Search for the cell housing the specified text and yield its (x, y) center coordinate. 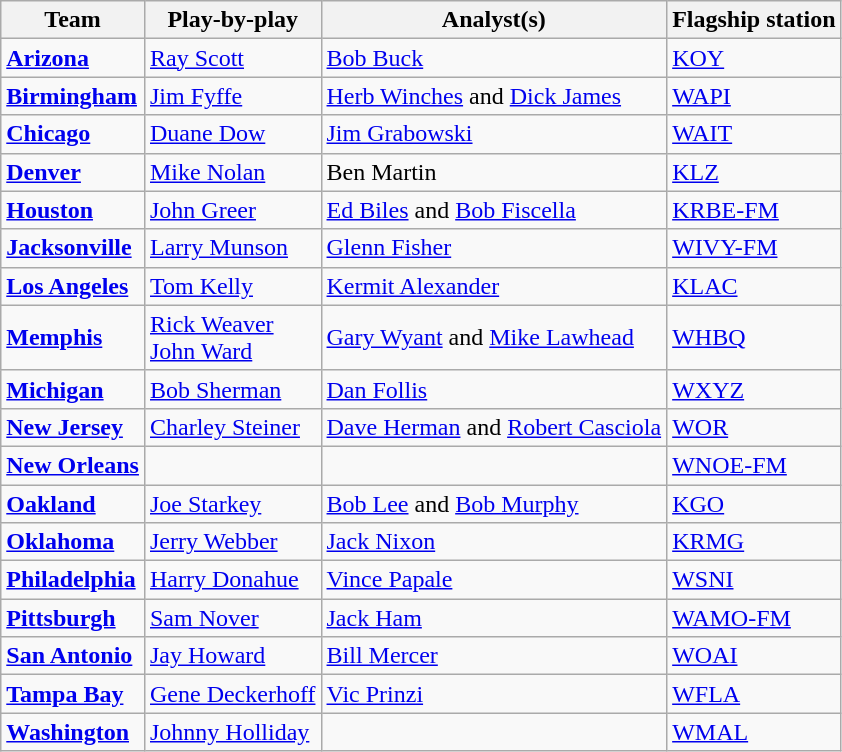
Dan Follis (494, 389)
WOR (754, 427)
Ben Martin (494, 172)
KRBE-FM (754, 210)
Rick WeaverJohn Ward (232, 338)
Oklahoma (73, 542)
Glenn Fisher (494, 248)
Oakland (73, 503)
Los Angeles (73, 286)
Memphis (73, 338)
WXYZ (754, 389)
WFLA (754, 694)
San Antonio (73, 656)
Houston (73, 210)
WOAI (754, 656)
New Jersey (73, 427)
Harry Donahue (232, 580)
Flagship station (754, 20)
Gary Wyant and Mike Lawhead (494, 338)
Jack Nixon (494, 542)
Ed Biles and Bob Fiscella (494, 210)
Michigan (73, 389)
KLAC (754, 286)
Jacksonville (73, 248)
Denver (73, 172)
Vic Prinzi (494, 694)
Analyst(s) (494, 20)
WHBQ (754, 338)
Birmingham (73, 96)
KGO (754, 503)
Chicago (73, 134)
Bob Sherman (232, 389)
Herb Winches and Dick James (494, 96)
Larry Munson (232, 248)
Play-by-play (232, 20)
KOY (754, 58)
WAIT (754, 134)
Tom Kelly (232, 286)
Jim Grabowski (494, 134)
Charley Steiner (232, 427)
KRMG (754, 542)
WMAL (754, 732)
Tampa Bay (73, 694)
Dave Herman and Robert Casciola (494, 427)
Ray Scott (232, 58)
Mike Nolan (232, 172)
KLZ (754, 172)
WAMO-FM (754, 618)
Bob Lee and Bob Murphy (494, 503)
Jim Fyffe (232, 96)
Pittsburgh (73, 618)
Duane Dow (232, 134)
Jerry Webber (232, 542)
Jack Ham (494, 618)
Bill Mercer (494, 656)
Team (73, 20)
John Greer (232, 210)
Bob Buck (494, 58)
Johnny Holliday (232, 732)
WAPI (754, 96)
Jay Howard (232, 656)
Arizona (73, 58)
Washington (73, 732)
Vince Papale (494, 580)
Gene Deckerhoff (232, 694)
New Orleans (73, 465)
Philadelphia (73, 580)
Kermit Alexander (494, 286)
Joe Starkey (232, 503)
WIVY-FM (754, 248)
WSNI (754, 580)
Sam Nover (232, 618)
WNOE-FM (754, 465)
